Find where the given text appears and provide that cell's center as (x, y) coordinate. 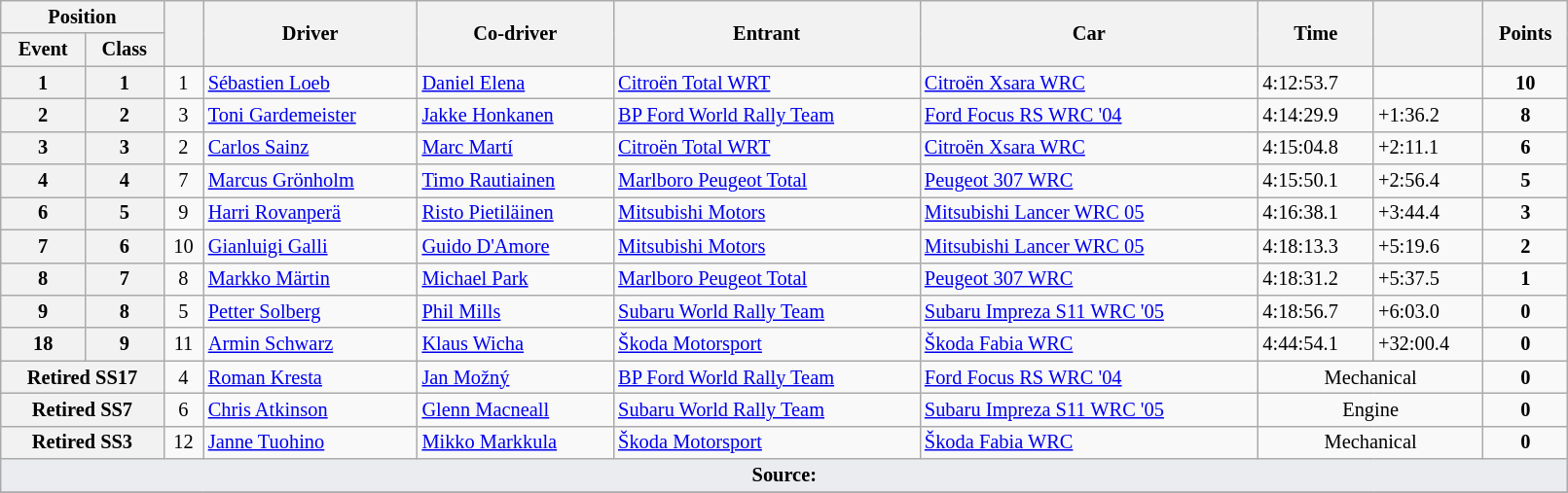
Chris Atkinson (310, 409)
Michael Park (516, 279)
Points (1526, 33)
Gianluigi Galli (310, 246)
+5:37.5 (1429, 279)
Roman Kresta (310, 377)
+32:00.4 (1429, 344)
+5:19.6 (1429, 246)
Jakke Honkanen (516, 115)
Source: (784, 475)
Markko Märtin (310, 279)
Janne Tuohino (310, 442)
Risto Pietiläinen (516, 213)
4:15:04.8 (1316, 148)
Jan Možný (516, 377)
Entrant (767, 33)
+2:11.1 (1429, 148)
Timo Rautiainen (516, 181)
Mikko Markkula (516, 442)
12 (183, 442)
Glenn Macneall (516, 409)
Retired SS17 (82, 377)
11 (183, 344)
Co-driver (516, 33)
+1:36.2 (1429, 115)
Retired SS3 (82, 442)
Guido D'Amore (516, 246)
Marc Martí (516, 148)
Marcus Grönholm (310, 181)
Class (125, 50)
+6:03.0 (1429, 311)
Phil Mills (516, 311)
Retired SS7 (82, 409)
4:14:29.9 (1316, 115)
4:18:13.3 (1316, 246)
4:18:56.7 (1316, 311)
4:15:50.1 (1316, 181)
+2:56.4 (1429, 181)
Daniel Elena (516, 83)
4:16:38.1 (1316, 213)
+3:44.4 (1429, 213)
Carlos Sainz (310, 148)
18 (43, 344)
4:12:53.7 (1316, 83)
Armin Schwarz (310, 344)
Harri Rovanperä (310, 213)
4:18:31.2 (1316, 279)
Sébastien Loeb (310, 83)
Position (82, 17)
Klaus Wicha (516, 344)
Driver (310, 33)
Time (1316, 33)
Engine (1370, 409)
Event (43, 50)
Petter Solberg (310, 311)
4:44:54.1 (1316, 344)
Car (1088, 33)
Toni Gardemeister (310, 115)
